From the cell containing the given text, extract its center point as [x, y] coordinate. 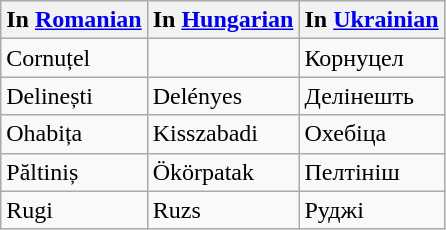
Delinești [74, 96]
Delényes [223, 96]
Kisszabadi [223, 134]
Ohabița [74, 134]
Корнуцел [372, 58]
Охебіца [372, 134]
Rugi [74, 210]
Ruzs [223, 210]
Руджі [372, 210]
Cornuțel [74, 58]
In Hungarian [223, 20]
Păltiniș [74, 172]
Делінешть [372, 96]
Ökörpatak [223, 172]
In Ukrainian [372, 20]
Пелтініш [372, 172]
In Romanian [74, 20]
